Search for the cell housing the specified text and yield its (x, y) center coordinate. 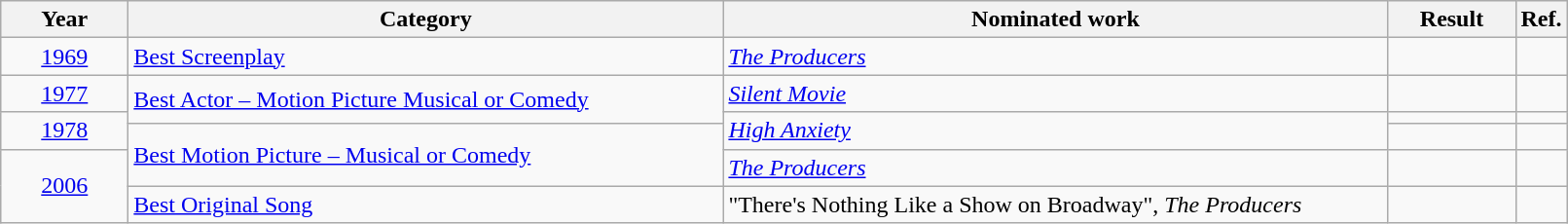
Silent Movie (1055, 93)
2006 (64, 186)
Best Actor – Motion Picture Musical or Comedy (426, 99)
1978 (64, 131)
1977 (64, 93)
Category (426, 19)
Ref. (1542, 19)
Year (64, 19)
Nominated work (1055, 19)
Best Original Song (426, 205)
Best Screenplay (426, 56)
Result (1452, 19)
1969 (64, 56)
"There's Nothing Like a Show on Broadway", The Producers (1055, 205)
Best Motion Picture – Musical or Comedy (426, 154)
High Anxiety (1055, 131)
